Capture the cell that displays the provided text and extract its (X, Y) central coordinate. 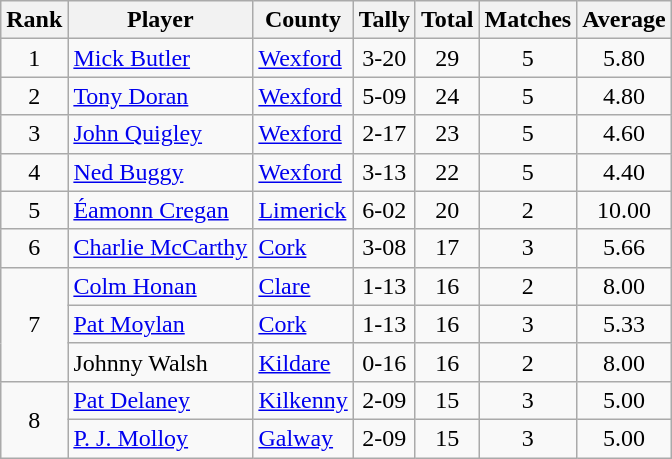
20 (447, 210)
Total (447, 20)
Éamonn Cregan (160, 210)
24 (447, 96)
Limerick (303, 210)
23 (447, 134)
3-13 (384, 172)
6-02 (384, 210)
Average (624, 20)
Kilkenny (303, 400)
4.80 (624, 96)
John Quigley (160, 134)
Rank (34, 20)
Ned Buggy (160, 172)
Clare (303, 286)
0-16 (384, 362)
1 (34, 58)
4 (34, 172)
5-09 (384, 96)
6 (34, 248)
2-17 (384, 134)
7 (34, 324)
P. J. Molloy (160, 438)
5.33 (624, 324)
22 (447, 172)
3-20 (384, 58)
4.60 (624, 134)
Mick Butler (160, 58)
4.40 (624, 172)
Galway (303, 438)
Pat Delaney (160, 400)
10.00 (624, 210)
3-08 (384, 248)
Pat Moylan (160, 324)
Matches (528, 20)
County (303, 20)
29 (447, 58)
17 (447, 248)
5.66 (624, 248)
Tony Doran (160, 96)
Kildare (303, 362)
Charlie McCarthy (160, 248)
Player (160, 20)
Johnny Walsh (160, 362)
8 (34, 419)
Tally (384, 20)
Colm Honan (160, 286)
5.80 (624, 58)
